Return [x, y] of the center of cell containing provided text 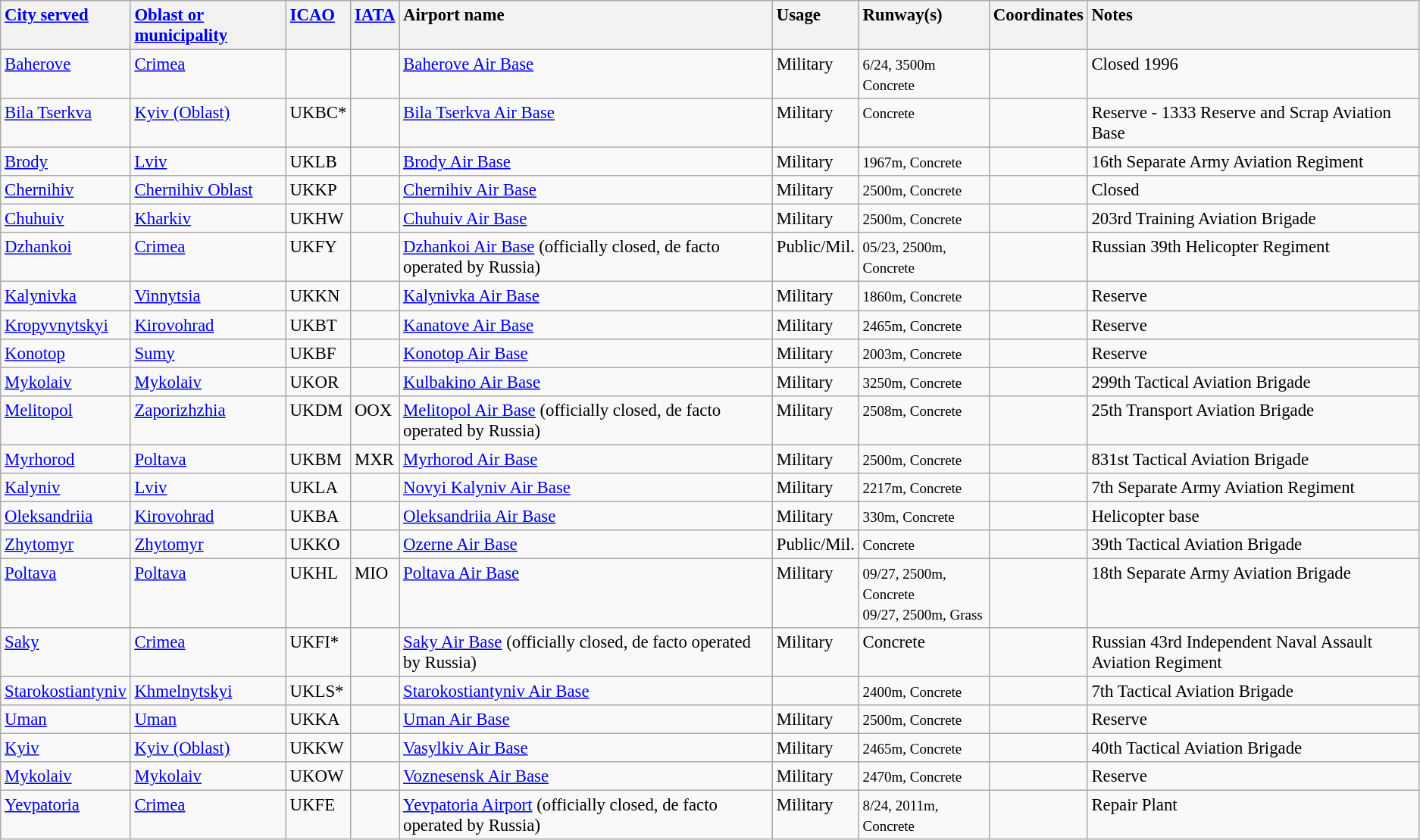
Kulbakino Air Base [586, 382]
40th Tactical Aviation Brigade [1253, 748]
UKBT [318, 325]
UKKW [318, 748]
Kanatove Air Base [586, 325]
2400m, Concrete [924, 692]
Chuhuiv Air Base [586, 219]
Uman Air Base [586, 720]
Chernihiv Air Base [586, 190]
Airport name [586, 26]
Russian 43rd Independent Naval Assault Aviation Regiment [1253, 653]
Kropyvnytskyi [65, 325]
8/24, 2011m, Concrete [924, 815]
Khmelnytskyi [208, 692]
Kalynivka [65, 296]
UKFY [318, 258]
Saky Air Base (officially closed, de facto operated by Russia) [586, 653]
Baherove [65, 74]
Saky [65, 653]
UKDM [318, 420]
330m, Concrete [924, 516]
UKKA [318, 720]
UKOW [318, 776]
2508m, Concrete [924, 420]
MIO [375, 593]
UKBC* [318, 123]
Baherove Air Base [586, 74]
Chuhuiv [65, 219]
IATA [375, 26]
UKHL [318, 593]
Vinnytsia [208, 296]
UKKP [318, 190]
18th Separate Army Aviation Brigade [1253, 593]
UKFE [318, 815]
UKFI* [318, 653]
05/23, 2500m, Concrete [924, 258]
Bila Tserkva [65, 123]
Starokostiantyniv Air Base [586, 692]
MXR [375, 459]
2470m, Concrete [924, 776]
Closed 1996 [1253, 74]
Melitopol [65, 420]
Bila Tserkva Air Base [586, 123]
Russian 39th Helicopter Regiment [1253, 258]
831st Tactical Aviation Brigade [1253, 459]
Repair Plant [1253, 815]
7th Tactical Aviation Brigade [1253, 692]
OOX [375, 420]
UKOR [318, 382]
1860m, Concrete [924, 296]
City served [65, 26]
UKLB [318, 162]
Runway(s) [924, 26]
3250m, Concrete [924, 382]
1967m, Concrete [924, 162]
Zaporizhzhia [208, 420]
Kyiv [65, 748]
09/27, 2500m, Concrete09/27, 2500m, Grass [924, 593]
Oleksandriia [65, 516]
UKBF [318, 353]
Notes [1253, 26]
UKHW [318, 219]
UKLA [318, 488]
Kharkiv [208, 219]
Brody Air Base [586, 162]
Coordinates [1039, 26]
39th Tactical Aviation Brigade [1253, 545]
Oleksandriia Air Base [586, 516]
UKBM [318, 459]
Brody [65, 162]
2217m, Concrete [924, 488]
Ozerne Air Base [586, 545]
Konotop [65, 353]
UKBA [318, 516]
Vasylkiv Air Base [586, 748]
Reserve - 1333 Reserve and Scrap Aviation Base [1253, 123]
Oblast or municipality [208, 26]
Dzhankoi [65, 258]
Kalyniv [65, 488]
Closed [1253, 190]
UKLS* [318, 692]
Kalynivka Air Base [586, 296]
Poltava Air Base [586, 593]
Chernihiv Oblast [208, 190]
UKKN [318, 296]
203rd Training Aviation Brigade [1253, 219]
Voznesensk Air Base [586, 776]
Yevpatoria [65, 815]
Dzhankoi Air Base (officially closed, de facto operated by Russia) [586, 258]
6/24, 3500m Concrete [924, 74]
Novyi Kalyniv Air Base [586, 488]
299th Tactical Aviation Brigade [1253, 382]
Usage [815, 26]
Helicopter base [1253, 516]
7th Separate Army Aviation Regiment [1253, 488]
Myrhorod [65, 459]
Myrhorod Air Base [586, 459]
Konotop Air Base [586, 353]
16th Separate Army Aviation Regiment [1253, 162]
Sumy [208, 353]
2003m, Concrete [924, 353]
Starokostiantyniv [65, 692]
25th Transport Aviation Brigade [1253, 420]
Melitopol Air Base (officially closed, de facto operated by Russia) [586, 420]
Chernihiv [65, 190]
Yevpatoria Airport (officially closed, de facto operated by Russia) [586, 815]
ICAO [318, 26]
UKKO [318, 545]
